Identify which cell holds the provided text, then report its (X, Y) central coordinate. 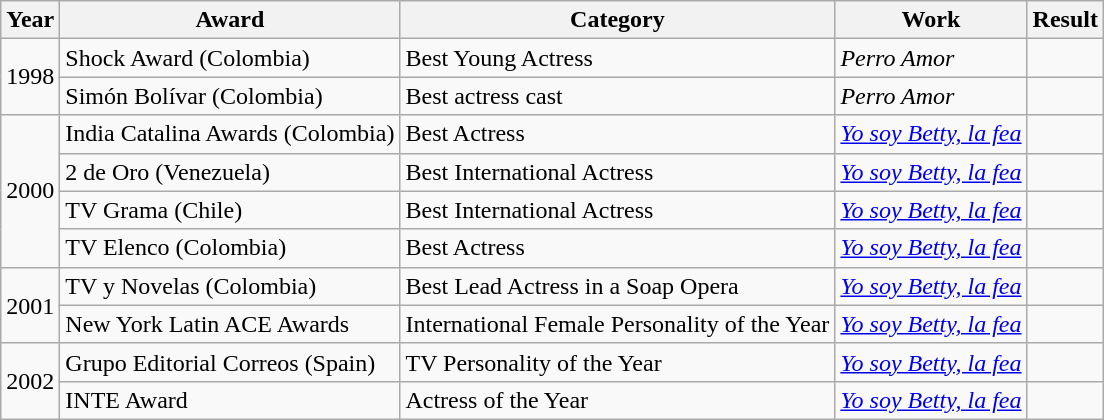
India Catalina Awards (Colombia) (230, 134)
Best Young Actress (618, 58)
Result (1065, 20)
Award (230, 20)
International Female Personality of the Year (618, 324)
New York Latin ACE Awards (230, 324)
Best actress cast (618, 96)
Category (618, 20)
2001 (30, 305)
2 de Oro (Venezuela) (230, 172)
Simón Bolívar (Colombia) (230, 96)
TV Grama (Chile) (230, 210)
2002 (30, 381)
2000 (30, 191)
1998 (30, 77)
Year (30, 20)
TV Elenco (Colombia) (230, 248)
INTE Award (230, 400)
Actress of the Year (618, 400)
Work (931, 20)
Grupo Editorial Correos (Spain) (230, 362)
TV y Novelas (Colombia) (230, 286)
Best Lead Actress in a Soap Opera (618, 286)
TV Personality of the Year (618, 362)
Shock Award (Colombia) (230, 58)
